Identify which cell holds the provided text, then report its (X, Y) central coordinate. 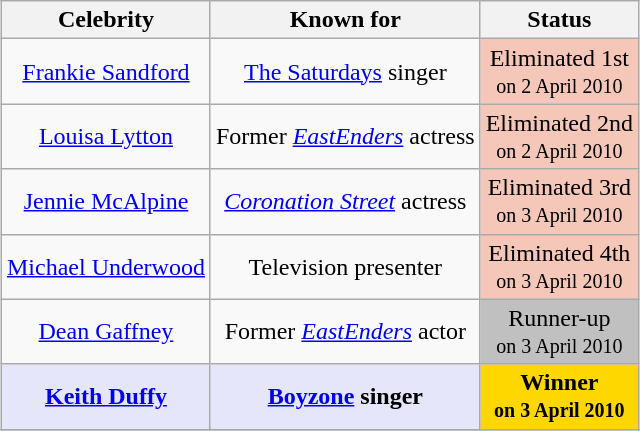
The Saturdays singer (345, 72)
Runner-upon 3 April 2010 (559, 332)
Former EastEnders actor (345, 332)
Television presenter (345, 266)
Louisa Lytton (106, 136)
Celebrity (106, 20)
Eliminated 4thon 3 April 2010 (559, 266)
Status (559, 20)
Dean Gaffney (106, 332)
Known for (345, 20)
Coronation Street actress (345, 202)
Jennie McAlpine (106, 202)
Eliminated 1ston 2 April 2010 (559, 72)
Keith Duffy (106, 396)
Michael Underwood (106, 266)
Frankie Sandford (106, 72)
Eliminated 3rdon 3 April 2010 (559, 202)
Winneron 3 April 2010 (559, 396)
Former EastEnders actress (345, 136)
Eliminated 2ndon 2 April 2010 (559, 136)
Boyzone singer (345, 396)
